Extract the [X, Y] coordinate from the center of the cell holding the provided text.  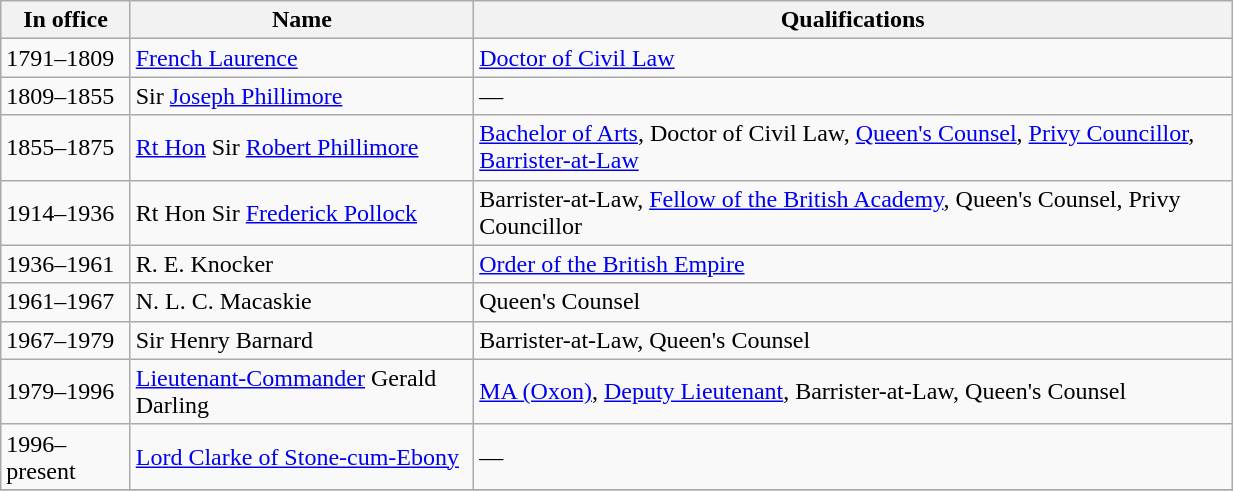
Doctor of Civil Law [853, 58]
1961–1967 [66, 302]
Lieutenant-Commander Gerald Darling [302, 392]
MA (Oxon), Deputy Lieutenant, Barrister-at-Law, Queen's Counsel [853, 392]
N. L. C. Macaskie [302, 302]
In office [66, 20]
1936–1961 [66, 264]
1979–1996 [66, 392]
Rt Hon Sir Frederick Pollock [302, 212]
1809–1855 [66, 96]
R. E. Knocker [302, 264]
Lord Clarke of Stone-cum-Ebony [302, 456]
Bachelor of Arts, Doctor of Civil Law, Queen's Counsel, Privy Councillor, Barrister-at-Law [853, 148]
Queen's Counsel [853, 302]
Barrister-at-Law, Fellow of the British Academy, Queen's Counsel, Privy Councillor [853, 212]
Barrister-at-Law, Queen's Counsel [853, 340]
1996–present [66, 456]
1914–1936 [66, 212]
Sir Henry Barnard [302, 340]
Order of the British Empire [853, 264]
French Laurence [302, 58]
1855–1875 [66, 148]
Rt Hon Sir Robert Phillimore [302, 148]
Sir Joseph Phillimore [302, 96]
1791–1809 [66, 58]
Name [302, 20]
Qualifications [853, 20]
1967–1979 [66, 340]
